Provide the [X, Y] coordinate of the cell's center where the given text is located.  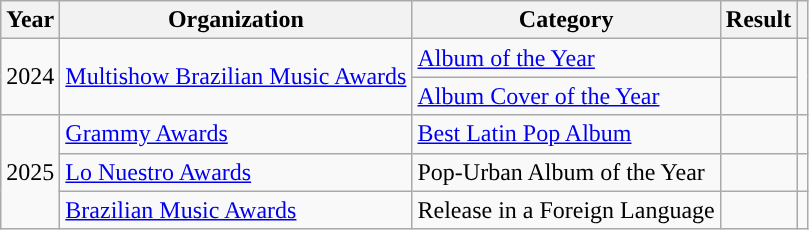
Multishow Brazilian Music Awards [236, 77]
2024 [30, 77]
Release in a Foreign Language [566, 210]
Album Cover of the Year [566, 96]
2025 [30, 172]
Result [758, 20]
Organization [236, 20]
Category [566, 20]
Brazilian Music Awards [236, 210]
Pop-Urban Album of the Year [566, 172]
Best Latin Pop Album [566, 134]
Album of the Year [566, 58]
Year [30, 20]
Lo Nuestro Awards [236, 172]
Grammy Awards [236, 134]
